Determine the (x, y) coordinate at the center of the cell enclosing the given text.  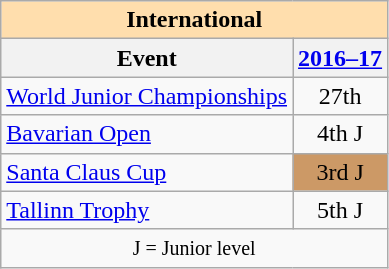
27th (340, 96)
Santa Claus Cup (147, 172)
2016–17 (340, 58)
World Junior Championships (147, 96)
Tallinn Trophy (147, 210)
5th J (340, 210)
Bavarian Open (147, 134)
3rd J (340, 172)
International (194, 20)
4th J (340, 134)
Event (147, 58)
J = Junior level (194, 248)
